Extract the [x, y] coordinate from the center of the cell holding the provided text.  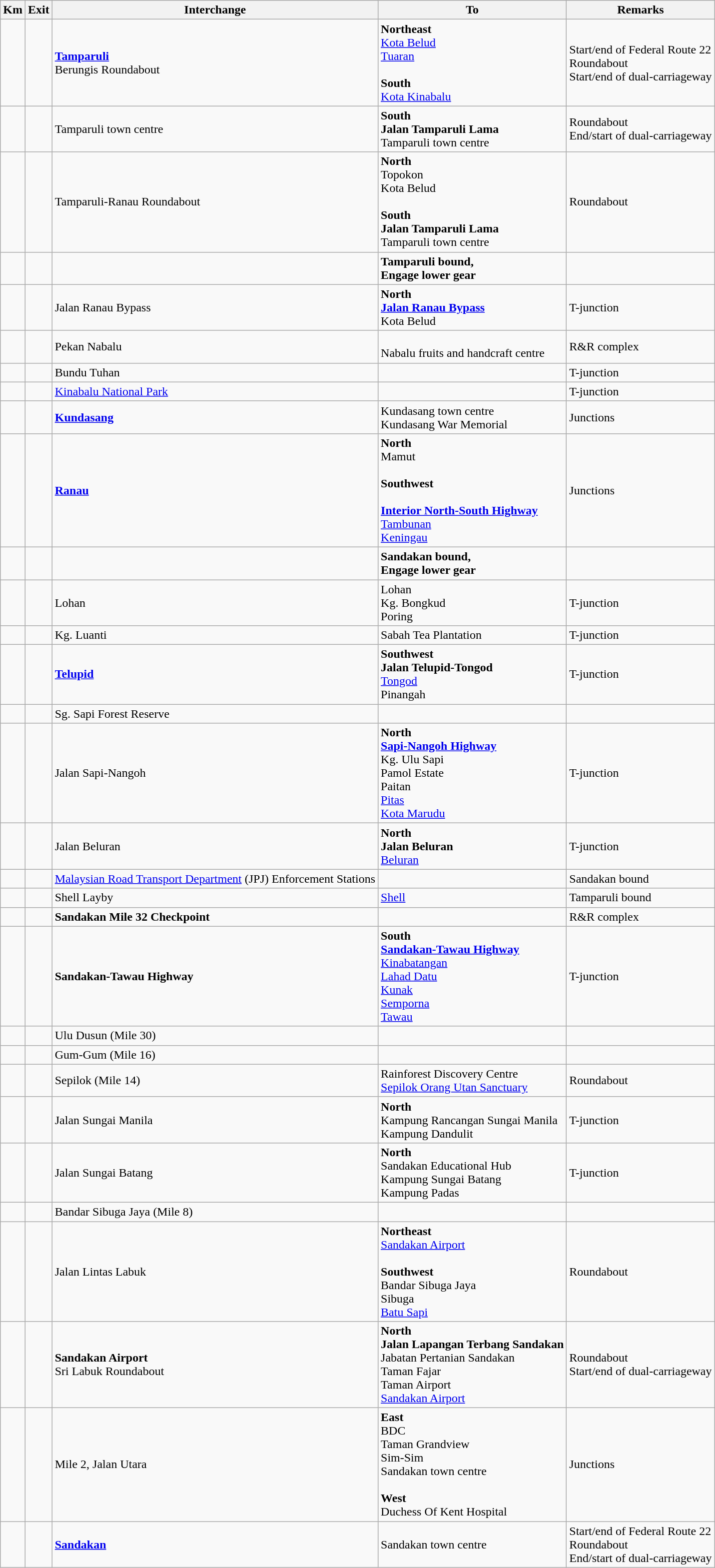
NortheastSandakan Airport SouthwestBandar Sibuga JayaSibugaBatu Sapi [473, 1272]
NorthKampung Rancangan Sungai ManilaKampung Dandulit [473, 1120]
Lohan [215, 603]
Sandakan town centre [473, 1545]
Pekan Nabalu [215, 347]
North Sapi-Nangoh HighwayKg. Ulu SapiPamol EstatePaitanPitasKota Marudu [473, 773]
Shell Layby [215, 898]
Jalan Sungai Manila [215, 1120]
SouthwestJalan Telupid-TongodTongodPinangah [473, 675]
Interchange [215, 10]
Bundu Tuhan [215, 372]
Sabah Tea Plantation [473, 635]
Ulu Dusun (Mile 30) [215, 1036]
To [473, 10]
Sandakan Mile 32 Checkpoint [215, 917]
Jalan Sungai Batang [215, 1173]
Nabalu fruits and handcraft centre [473, 347]
Tamparuli-Ranau Roundabout [215, 202]
Telupid [215, 675]
Sg. Sapi Forest Reserve [215, 714]
Bandar Sibuga Jaya (Mile 8) [215, 1212]
NorthMamutSouthwest Interior North-South HighwayTambunanKeningau [473, 490]
Jalan Sapi-Nangoh [215, 773]
Sandakan-Tawau Highway [215, 976]
NorthJalan BeluranBeluran [473, 846]
South Jalan Tamparuli LamaTamparuli town centre [473, 129]
Tamparuli bound [641, 898]
Rainforest Discovery CentreSepilok Orang Utan Sanctuary [473, 1081]
RoundaboutStart/end of dual-carriageway [641, 1365]
Tamparuli town centre [215, 129]
Sandakan [215, 1545]
Gum-Gum (Mile 16) [215, 1055]
Start/end of Federal Route 22RoundaboutEnd/start of dual-carriageway [641, 1545]
Sandakan bound,Engage lower gear [473, 563]
Kg. Luanti [215, 635]
North Jalan Ranau BypassKota Belud [473, 307]
Northeast Kota Belud TuaranSouth Kota Kinabalu [473, 63]
Kundasang [215, 417]
Ranau [215, 490]
Shell [473, 898]
Tamparuli bound,Engage lower gear [473, 268]
Malaysian Road Transport Department (JPJ) Enforcement Stations [215, 879]
Start/end of Federal Route 22RoundaboutStart/end of dual-carriageway [641, 63]
Jalan Ranau Bypass [215, 307]
TamparuliBerungis Roundabout [215, 63]
Kundasang town centreKundasang War Memorial [473, 417]
Kinabalu National Park [215, 391]
Exit [38, 10]
EastBDCTaman GrandviewSim-SimSandakan town centreWest Duchess Of Kent Hospital [473, 1465]
RoundaboutEnd/start of dual-carriageway [641, 129]
Jalan Lintas Labuk [215, 1272]
NorthTopokon Kota BeludSouth Jalan Tamparuli LamaTamparuli town centre [473, 202]
Sandakan bound [641, 879]
Km [13, 10]
Sandakan AirportSri Labuk Roundabout [215, 1365]
NorthSandakan Educational HubKampung Sungai BatangKampung Padas [473, 1173]
Remarks [641, 10]
NorthJalan Lapangan Terbang SandakanJabatan Pertanian SandakanTaman FajarTaman Airport Sandakan Airport [473, 1365]
LohanKg. BongkudPoring [473, 603]
Mile 2, Jalan Utara [215, 1465]
Jalan Beluran [215, 846]
South Sandakan-Tawau HighwayKinabatanganLahad DatuKunakSempornaTawau [473, 976]
Sepilok (Mile 14) [215, 1081]
